Scan for the cell matching the given text and deliver its (x, y) coordinate at center. 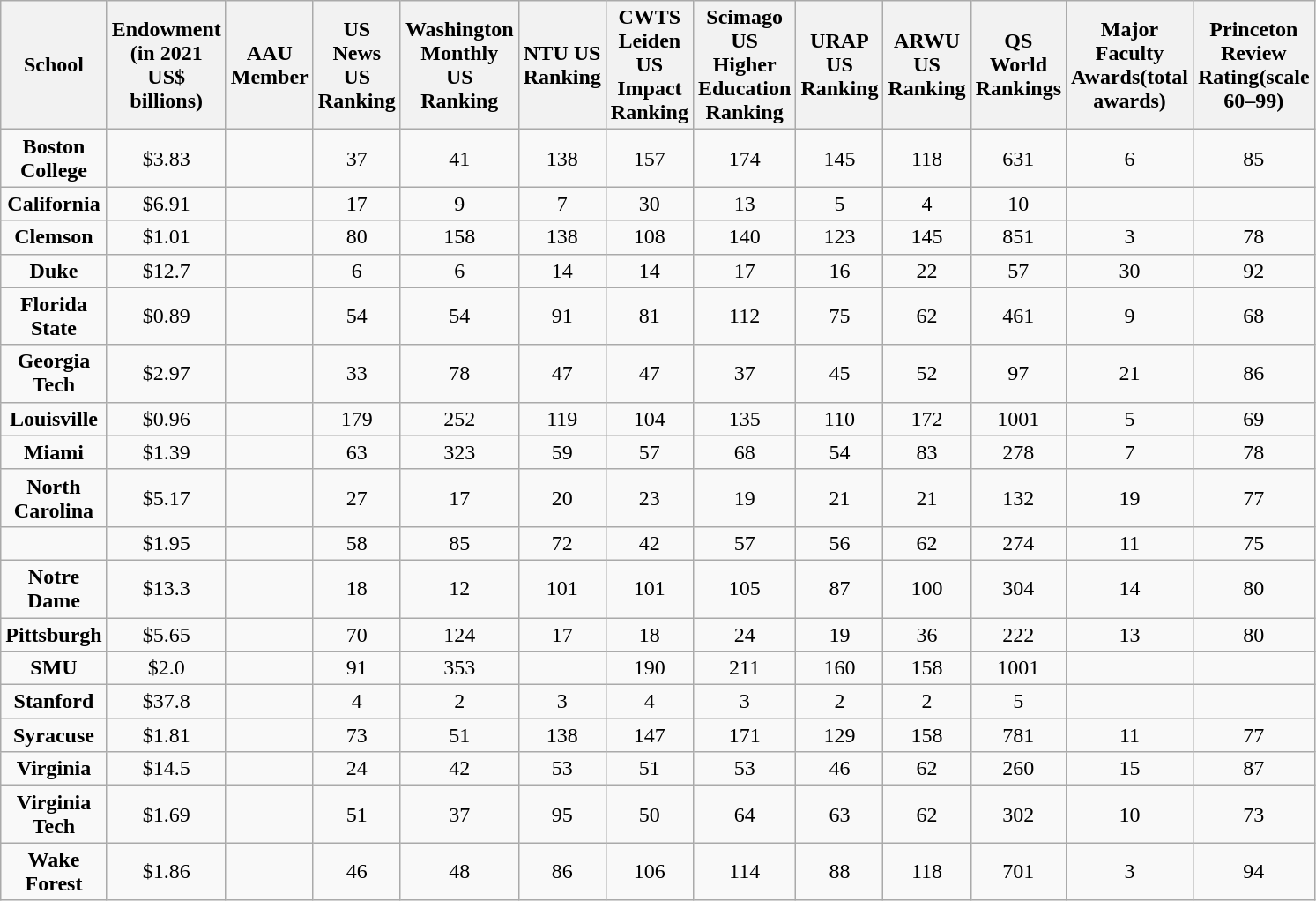
Duke (54, 271)
Syracuse (54, 735)
Virginia (54, 769)
$3.83 (166, 159)
69 (1253, 419)
Boston College (54, 159)
$0.96 (166, 419)
Princeton Review Rating(scale 60–99) (1253, 65)
701 (1018, 871)
Florida State (54, 316)
16 (839, 271)
22 (927, 271)
140 (744, 237)
114 (744, 871)
$5.17 (166, 497)
97 (1018, 374)
274 (1018, 543)
108 (649, 237)
119 (562, 419)
$0.89 (166, 316)
$1.39 (166, 452)
12 (459, 589)
179 (356, 419)
72 (562, 543)
$12.7 (166, 271)
45 (839, 374)
URAP US Ranking (839, 65)
CWTS Leiden US Impact Ranking (649, 65)
Clemson (54, 237)
33 (356, 374)
52 (927, 374)
123 (839, 237)
132 (1018, 497)
88 (839, 871)
20 (562, 497)
304 (1018, 589)
AAU Member (270, 65)
School (54, 65)
Virginia Tech (54, 815)
$14.5 (166, 769)
211 (744, 668)
$2.97 (166, 374)
58 (356, 543)
$13.3 (166, 589)
27 (356, 497)
105 (744, 589)
260 (1018, 769)
222 (1018, 634)
Washington Monthly US Ranking (459, 65)
353 (459, 668)
59 (562, 452)
North Carolina (54, 497)
190 (649, 668)
106 (649, 871)
$1.01 (166, 237)
70 (356, 634)
15 (1130, 769)
174 (744, 159)
124 (459, 634)
94 (1253, 871)
41 (459, 159)
631 (1018, 159)
QS World Rankings (1018, 65)
US News US Ranking (356, 65)
$5.65 (166, 634)
36 (927, 634)
Wake Forest (54, 871)
Scimago US Higher Education Ranking (744, 65)
135 (744, 419)
323 (459, 452)
$1.86 (166, 871)
NTU US Ranking (562, 65)
278 (1018, 452)
50 (649, 815)
171 (744, 735)
56 (839, 543)
Louisville (54, 419)
California (54, 204)
$1.69 (166, 815)
$37.8 (166, 702)
110 (839, 419)
Miami (54, 452)
$1.95 (166, 543)
302 (1018, 815)
100 (927, 589)
48 (459, 871)
112 (744, 316)
SMU (54, 668)
104 (649, 419)
Notre Dame (54, 589)
$2.0 (166, 668)
ARWU US Ranking (927, 65)
83 (927, 452)
Stanford (54, 702)
147 (649, 735)
157 (649, 159)
252 (459, 419)
$1.81 (166, 735)
129 (839, 735)
160 (839, 668)
81 (649, 316)
851 (1018, 237)
Pittsburgh (54, 634)
172 (927, 419)
92 (1253, 271)
23 (649, 497)
Georgia Tech (54, 374)
Endowment(in 2021 US$ billions) (166, 65)
461 (1018, 316)
64 (744, 815)
Major Faculty Awards(total awards) (1130, 65)
$6.91 (166, 204)
95 (562, 815)
781 (1018, 735)
